Return [x, y] of the center of cell containing provided text 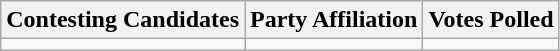
Votes Polled [491, 20]
Party Affiliation [334, 20]
Contesting Candidates [123, 20]
